Determine the (X, Y) coordinate at the center of the cell enclosing the given text.  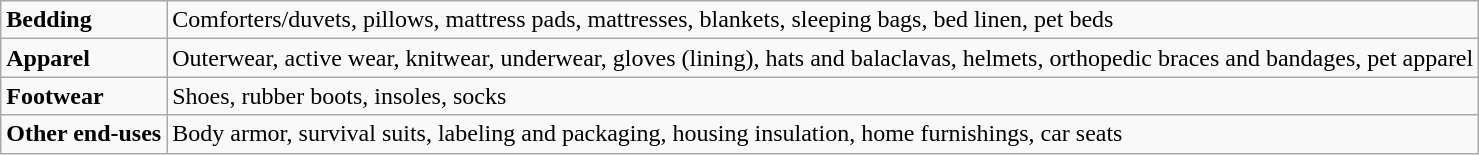
Apparel (84, 58)
Shoes, rubber boots, insoles, socks (823, 96)
Bedding (84, 20)
Outerwear, active wear, knitwear, underwear, gloves (lining), hats and balaclavas, helmets, orthopedic braces and bandages, pet apparel (823, 58)
Comforters/duvets, pillows, mattress pads, mattresses, blankets, sleeping bags, bed linen, pet beds (823, 20)
Other end-uses (84, 134)
Footwear (84, 96)
Body armor, survival suits, labeling and packaging, housing insulation, home furnishings, car seats (823, 134)
